Output the [x, y] coordinate of the center of the cell containing the given text.  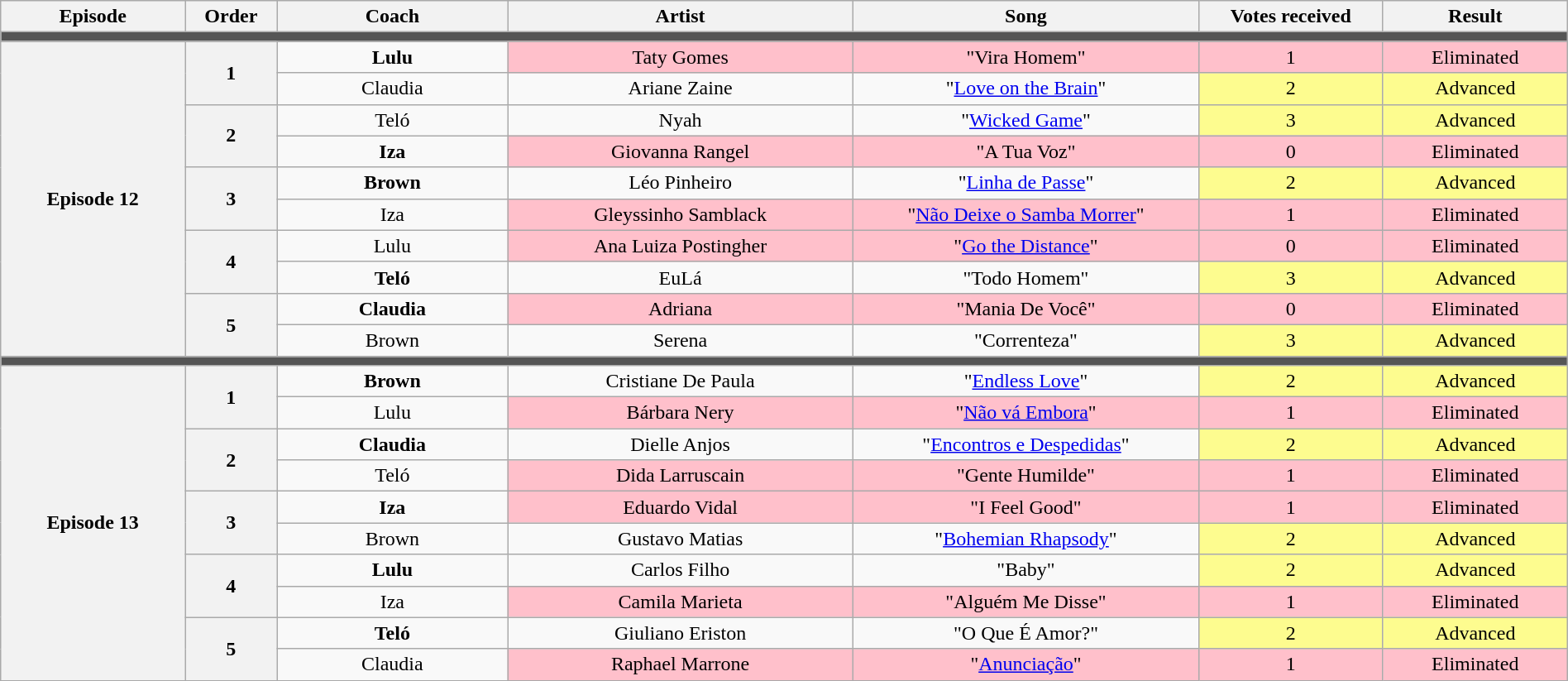
Adriana [681, 309]
Artist [681, 17]
"Bohemian Rhapsody" [1026, 539]
"Todo Homem" [1026, 277]
"Mania De Você" [1026, 309]
"Baby" [1026, 570]
Dielle Anjos [681, 444]
Serena [681, 340]
Ana Luiza Postingher [681, 246]
"Vira Homem" [1026, 57]
"Não vá Embora" [1026, 413]
Bárbara Nery [681, 413]
Episode 12 [93, 199]
"Love on the Brain" [1026, 89]
Camila Marieta [681, 602]
Gleyssinho Samblack [681, 214]
"Gente Humilde" [1026, 476]
Votes received [1290, 17]
Dida Larruscain [681, 476]
"Não Deixe o Samba Morrer" [1026, 214]
"Anunciação" [1026, 664]
"Alguém Me Disse" [1026, 602]
"O Que É Amor?" [1026, 633]
"Go the Distance" [1026, 246]
Nyah [681, 120]
Cristiane De Paula [681, 381]
Episode 13 [93, 523]
Taty Gomes [681, 57]
"Correnteza" [1026, 340]
Léo Pinheiro [681, 183]
Coach [392, 17]
EuLá [681, 277]
Order [232, 17]
"Wicked Game" [1026, 120]
"Endless Love" [1026, 381]
Result [1475, 17]
Giovanna Rangel [681, 151]
Song [1026, 17]
Raphael Marrone [681, 664]
Eduardo Vidal [681, 507]
"I Feel Good" [1026, 507]
Carlos Filho [681, 570]
Episode [93, 17]
Gustavo Matias [681, 539]
Giuliano Eriston [681, 633]
"Encontros e Despedidas" [1026, 444]
"A Tua Voz" [1026, 151]
Ariane Zaine [681, 89]
"Linha de Passe" [1026, 183]
